Capture the cell that displays the provided text and extract its [X, Y] central coordinate. 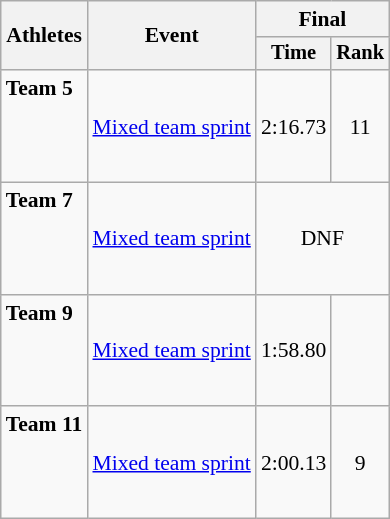
11 [360, 126]
2:00.13 [294, 463]
Team 11 [44, 463]
9 [360, 463]
2:16.73 [294, 126]
DNF [322, 239]
Team 5 [44, 126]
Final [322, 19]
1:58.80 [294, 351]
Rank [360, 54]
Event [171, 36]
Team 9 [44, 351]
Time [294, 54]
Athletes [44, 36]
Team 7 [44, 239]
